Determine the [x, y] coordinate at the center of the cell enclosing the given text.  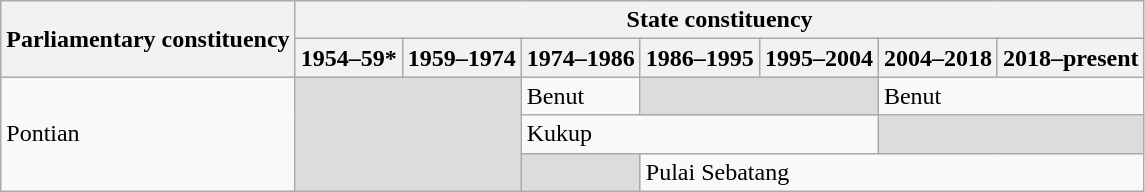
State constituency [720, 20]
Parliamentary constituency [148, 39]
Pontian [148, 134]
2018–present [1070, 58]
2004–2018 [938, 58]
1986–1995 [700, 58]
1974–1986 [580, 58]
1954–59* [348, 58]
1995–2004 [818, 58]
Kukup [700, 134]
Pulai Sebatang [892, 172]
1959–1974 [462, 58]
